Detect which cell encompasses the target text, then output its (x, y) center coordinate. 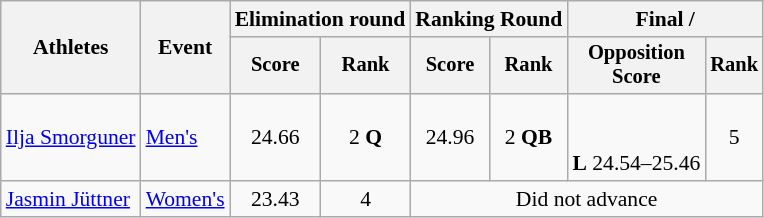
Ranking Round (488, 19)
Jasmin Jüttner (71, 199)
L 24.54–25.46 (636, 138)
Elimination round (320, 19)
Final / (664, 19)
4 (366, 199)
OppositionScore (636, 66)
24.96 (450, 138)
Ilja Smorguner (71, 138)
Event (186, 48)
5 (734, 138)
23.43 (276, 199)
2 QB (529, 138)
2 Q (366, 138)
24.66 (276, 138)
Women's (186, 199)
Men's (186, 138)
Did not advance (586, 199)
Athletes (71, 48)
